Return the (x, y) coordinate for the center point of the cell that contains the specified text.  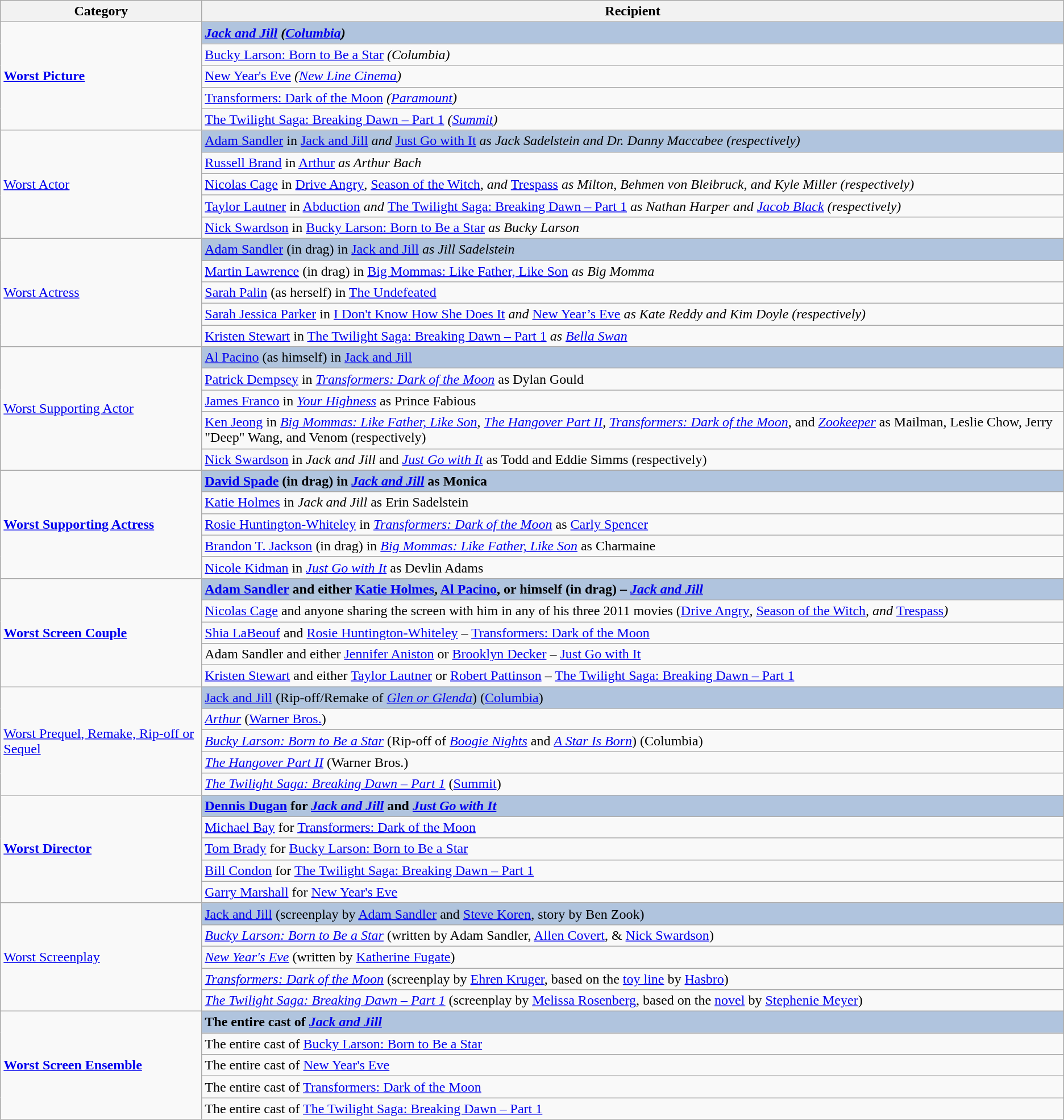
Nick Swardson in Bucky Larson: Born to Be a Star as Bucky Larson (633, 227)
Jack and Jill (Rip-off/Remake of Glen or Glenda) (Columbia) (633, 698)
Worst Prequel, Remake, Rip-off or Sequel (101, 741)
Tom Brady for Bucky Larson: Born to Be a Star (633, 849)
Jack and Jill (screenplay by Adam Sandler and Steve Koren, story by Ben Zook) (633, 914)
Worst Actress (101, 292)
Dennis Dugan for Jack and Jill and Just Go with It (633, 806)
Garry Marshall for New Year's Eve (633, 892)
The entire cast of Transformers: Dark of the Moon (633, 1087)
Category (101, 11)
Transformers: Dark of the Moon (screenplay by Ehren Kruger, based on the toy line by Hasbro) (633, 978)
The entire cast of The Twilight Saga: Breaking Dawn – Part 1 (633, 1109)
Nicole Kidman in Just Go with It as Devlin Adams (633, 567)
Worst Supporting Actress (101, 524)
Bucky Larson: Born to Be a Star (Columbia) (633, 55)
New Year's Eve (written by Katherine Fugate) (633, 957)
Adam Sandler and either Katie Holmes, Al Pacino, or himself (in drag) – Jack and Jill (633, 589)
Rosie Huntington-Whiteley in Transformers: Dark of the Moon as Carly Spencer (633, 524)
Sarah Jessica Parker in I Don't Know How She Does It and New Year’s Eve as Kate Reddy and Kim Doyle (respectively) (633, 314)
Bucky Larson: Born to Be a Star (written by Adam Sandler, Allen Covert, & Nick Swardson) (633, 935)
The Hangover Part II (Warner Bros.) (633, 762)
Brandon T. Jackson (in drag) in Big Mommas: Like Father, Like Son as Charmaine (633, 546)
The entire cast of Bucky Larson: Born to Be a Star (633, 1044)
Taylor Lautner in Abduction and The Twilight Saga: Breaking Dawn – Part 1 as Nathan Harper and Jacob Black (respectively) (633, 206)
Nicolas Cage in Drive Angry, Season of the Witch, and Trespass as Milton, Behmen von Bleibruck, and Kyle Miller (respectively) (633, 184)
Worst Supporting Actor (101, 408)
Worst Director (101, 849)
Worst Screenplay (101, 957)
Shia LaBeouf and Rosie Huntington-Whiteley – Transformers: Dark of the Moon (633, 633)
The entire cast of Jack and Jill (633, 1022)
Jack and Jill (Columbia) (633, 33)
The entire cast of New Year's Eve (633, 1065)
Sarah Palin (as herself) in The Undefeated (633, 293)
Martin Lawrence (in drag) in Big Mommas: Like Father, Like Son as Big Momma (633, 271)
Adam Sandler (in drag) in Jack and Jill as Jill Sadelstein (633, 249)
Adam Sandler and either Jennifer Aniston or Brooklyn Decker – Just Go with It (633, 654)
Bucky Larson: Born to Be a Star (Rip-off of Boogie Nights and A Star Is Born) (Columbia) (633, 741)
Transformers: Dark of the Moon (Paramount) (633, 98)
Katie Holmes in Jack and Jill as Erin Sadelstein (633, 503)
Kristen Stewart and either Taylor Lautner or Robert Pattinson – The Twilight Saga: Breaking Dawn – Part 1 (633, 676)
Worst Screen Couple (101, 632)
Adam Sandler in Jack and Jill and Just Go with It as Jack Sadelstein and Dr. Danny Maccabee (respectively) (633, 141)
Recipient (633, 11)
Worst Screen Ensemble (101, 1065)
Russell Brand in Arthur as Arthur Bach (633, 163)
Worst Picture (101, 76)
David Spade (in drag) in Jack and Jill as Monica (633, 481)
Al Pacino (as himself) in Jack and Jill (633, 358)
Nick Swardson in Jack and Jill and Just Go with It as Todd and Eddie Simms (respectively) (633, 459)
New Year's Eve (New Line Cinema) (633, 76)
Kristen Stewart in The Twilight Saga: Breaking Dawn – Part 1 as Bella Swan (633, 336)
Arthur (Warner Bros.) (633, 719)
The Twilight Saga: Breaking Dawn – Part 1 (screenplay by Melissa Rosenberg, based on the novel by Stephenie Meyer) (633, 1001)
Patrick Dempsey in Transformers: Dark of the Moon as Dylan Gould (633, 379)
James Franco in Your Highness as Prince Fabious (633, 401)
Worst Actor (101, 184)
Nicolas Cage and anyone sharing the screen with him in any of his three 2011 movies (Drive Angry, Season of the Witch, and Trespass) (633, 611)
Michael Bay for Transformers: Dark of the Moon (633, 827)
Bill Condon for The Twilight Saga: Breaking Dawn – Part 1 (633, 870)
